Detect which cell encompasses the target text, then output its (X, Y) center coordinate. 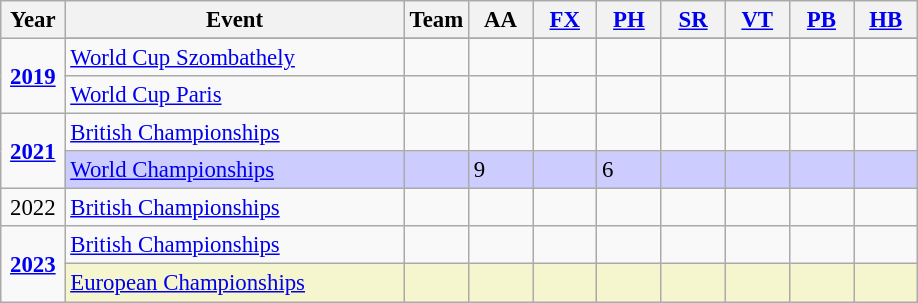
PH (629, 20)
2021 (33, 152)
FX (565, 20)
9 (500, 170)
Event (234, 20)
2022 (33, 208)
Team (436, 20)
6 (629, 170)
2023 (33, 264)
2019 (33, 76)
SR (693, 20)
Year (33, 20)
European Championships (234, 283)
World Cup Szombathely (234, 58)
VT (757, 20)
World Cup Paris (234, 95)
World Championships (234, 170)
PB (821, 20)
HB (886, 20)
AA (500, 20)
